Output the (X, Y) coordinate of the center of the cell containing the given text.  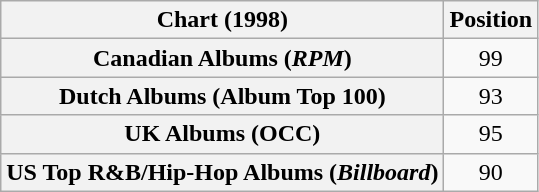
Position (491, 20)
Canadian Albums (RPM) (222, 58)
90 (491, 172)
Chart (1998) (222, 20)
99 (491, 58)
93 (491, 96)
UK Albums (OCC) (222, 134)
95 (491, 134)
Dutch Albums (Album Top 100) (222, 96)
US Top R&B/Hip-Hop Albums (Billboard) (222, 172)
